Determine the [x, y] coordinate at the center of the cell enclosing the given text.  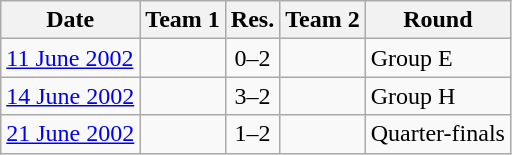
Date [70, 20]
Group E [438, 58]
Res. [252, 20]
Round [438, 20]
21 June 2002 [70, 134]
14 June 2002 [70, 96]
Quarter-finals [438, 134]
Team 2 [323, 20]
0–2 [252, 58]
3–2 [252, 96]
1–2 [252, 134]
Group H [438, 96]
Team 1 [183, 20]
11 June 2002 [70, 58]
